Capture the cell that displays the provided text and extract its (x, y) central coordinate. 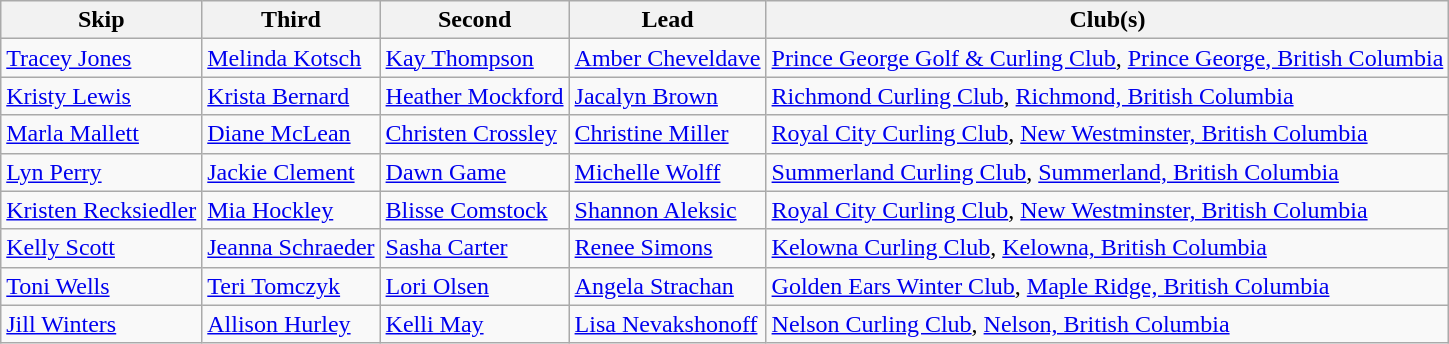
Lisa Nevakshonoff (668, 324)
Kristen Recksiedler (102, 210)
Marla Mallett (102, 134)
Amber Cheveldave (668, 58)
Second (474, 20)
Jeanna Schraeder (291, 248)
Summerland Curling Club, Summerland, British Columbia (1108, 172)
Lyn Perry (102, 172)
Melinda Kotsch (291, 58)
Sasha Carter (474, 248)
Golden Ears Winter Club, Maple Ridge, British Columbia (1108, 286)
Renee Simons (668, 248)
Lori Olsen (474, 286)
Heather Mockford (474, 96)
Club(s) (1108, 20)
Mia Hockley (291, 210)
Toni Wells (102, 286)
Jill Winters (102, 324)
Teri Tomczyk (291, 286)
Richmond Curling Club, Richmond, British Columbia (1108, 96)
Allison Hurley (291, 324)
Skip (102, 20)
Jackie Clement (291, 172)
Angela Strachan (668, 286)
Diane McLean (291, 134)
Dawn Game (474, 172)
Tracey Jones (102, 58)
Kelli May (474, 324)
Shannon Aleksic (668, 210)
Michelle Wolff (668, 172)
Christine Miller (668, 134)
Lead (668, 20)
Krista Bernard (291, 96)
Jacalyn Brown (668, 96)
Nelson Curling Club, Nelson, British Columbia (1108, 324)
Kay Thompson (474, 58)
Christen Crossley (474, 134)
Kelowna Curling Club, Kelowna, British Columbia (1108, 248)
Blisse Comstock (474, 210)
Third (291, 20)
Kelly Scott (102, 248)
Prince George Golf & Curling Club, Prince George, British Columbia (1108, 58)
Kristy Lewis (102, 96)
